Locate the cell with the specified text and output its [x, y] center coordinate. 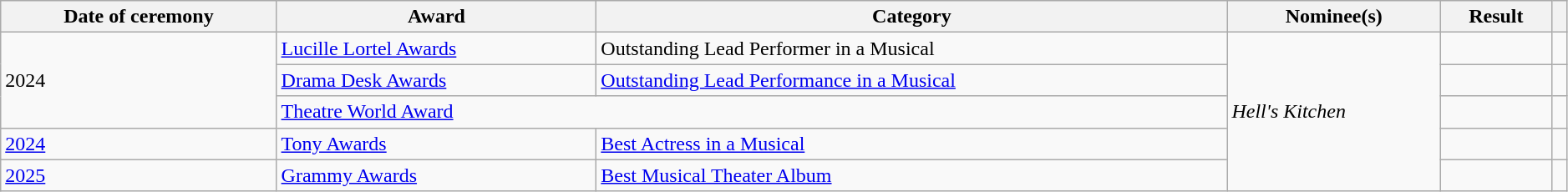
Result [1496, 17]
Lucille Lortel Awards [436, 48]
Nominee(s) [1334, 17]
Date of ceremony [139, 17]
Category [912, 17]
Best Actress in a Musical [912, 144]
Grammy Awards [436, 175]
Drama Desk Awards [436, 80]
Award [436, 17]
Outstanding Lead Performer in a Musical [912, 48]
Hell's Kitchen [1334, 112]
Best Musical Theater Album [912, 175]
Outstanding Lead Performance in a Musical [912, 80]
Theatre World Award [752, 112]
Tony Awards [436, 144]
2025 [139, 175]
